Locate the cell with the specified text and output its (X, Y) center coordinate. 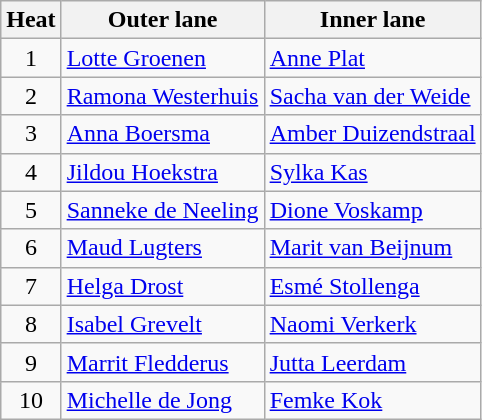
Isabel Grevelt (162, 324)
Inner lane (372, 20)
4 (31, 172)
5 (31, 210)
Marrit Fledderus (162, 362)
Sylka Kas (372, 172)
Outer lane (162, 20)
Maud Lugters (162, 248)
7 (31, 286)
Anne Plat (372, 58)
3 (31, 134)
Ramona Westerhuis (162, 96)
Heat (31, 20)
1 (31, 58)
6 (31, 248)
Sanneke de Neeling (162, 210)
Helga Drost (162, 286)
Femke Kok (372, 400)
2 (31, 96)
Dione Voskamp (372, 210)
9 (31, 362)
Marit van Beijnum (372, 248)
Naomi Verkerk (372, 324)
Lotte Groenen (162, 58)
Anna Boersma (162, 134)
10 (31, 400)
Jutta Leerdam (372, 362)
Amber Duizendstraal (372, 134)
8 (31, 324)
Jildou Hoekstra (162, 172)
Sacha van der Weide (372, 96)
Esmé Stollenga (372, 286)
Michelle de Jong (162, 400)
